Extract the [X, Y] coordinate from the center of the cell holding the provided text.  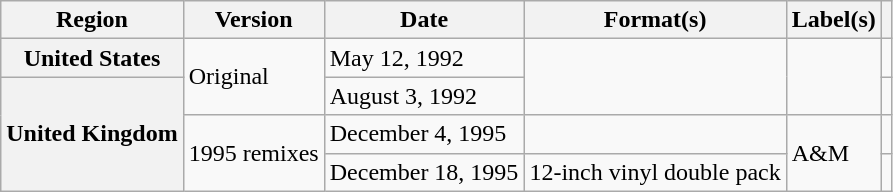
1995 remixes [254, 153]
United States [92, 58]
Original [254, 77]
Date [424, 20]
May 12, 1992 [424, 58]
United Kingdom [92, 134]
Region [92, 20]
Format(s) [655, 20]
December 4, 1995 [424, 134]
A&M [834, 153]
December 18, 1995 [424, 172]
Version [254, 20]
Label(s) [834, 20]
August 3, 1992 [424, 96]
12-inch vinyl double pack [655, 172]
